From the cell containing the given text, extract its center point as (x, y) coordinate. 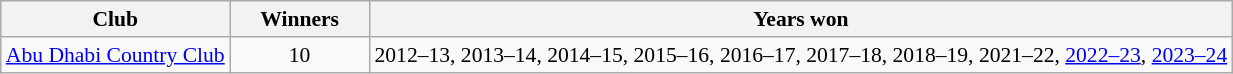
Winners (300, 19)
10 (300, 55)
Abu Dhabi Country Club (116, 55)
Years won (800, 19)
Club (116, 19)
2012–13, 2013–14, 2014–15, 2015–16, 2016–17, 2017–18, 2018–19, 2021–22, 2022–23, 2023–24 (800, 55)
